Locate the cell with the specified text and output its [X, Y] center coordinate. 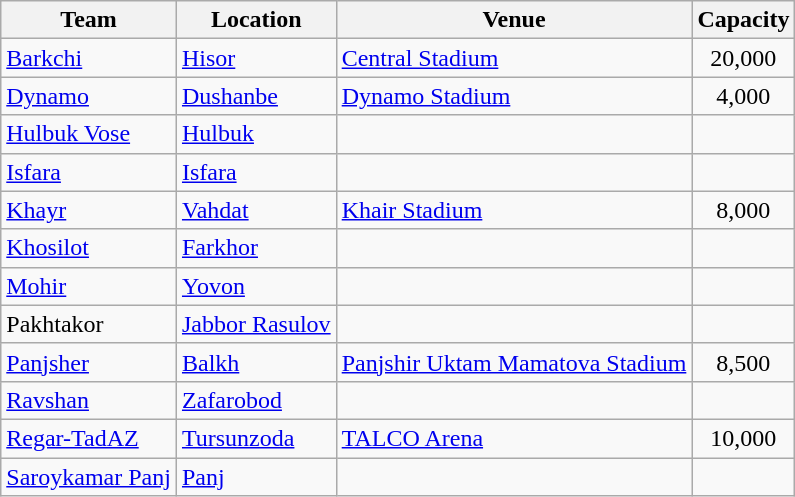
20,000 [744, 58]
Ravshan [89, 400]
Barkchi [89, 58]
Capacity [744, 20]
Yovon [256, 286]
8,000 [744, 210]
Regar-TadAZ [89, 438]
Pakhtakor [89, 324]
TALCO Arena [514, 438]
Saroykamar Panj [89, 477]
4,000 [744, 96]
10,000 [744, 438]
Hulbuk Vose [89, 134]
Farkhor [256, 248]
Tursunzoda [256, 438]
Jabbor Rasulov [256, 324]
Khosilot [89, 248]
Zafarobod [256, 400]
Hisor [256, 58]
Team [89, 20]
Khayr [89, 210]
Venue [514, 20]
Mohir [89, 286]
8,500 [744, 362]
Hulbuk [256, 134]
Balkh [256, 362]
Location [256, 20]
Dynamo Stadium [514, 96]
Panjsher [89, 362]
Panj [256, 477]
Central Stadium [514, 58]
Khair Stadium [514, 210]
Dushanbe [256, 96]
Vahdat [256, 210]
Dynamo [89, 96]
Panjshir Uktam Mamatova Stadium [514, 362]
